Return [x, y] of the center of cell containing provided text 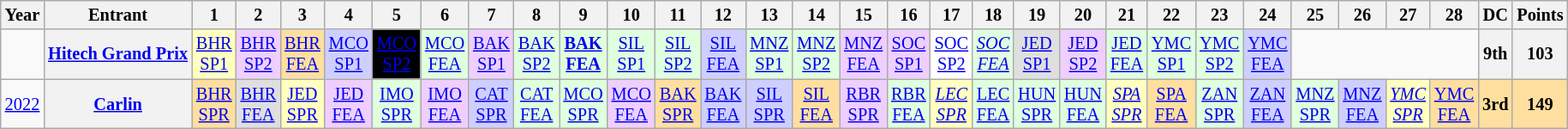
24 [1267, 15]
103 [1540, 54]
6 [445, 15]
HUNFEA [1083, 104]
MCOSP2 [397, 54]
8 [536, 15]
4 [349, 15]
25 [1314, 15]
BHRSPR [214, 104]
SPASPR [1127, 104]
IMOSPR [397, 104]
9 [584, 15]
SOCFEA [993, 54]
11 [679, 15]
ZANSPR [1219, 104]
MNZSPR [1314, 104]
ZANFEA [1267, 104]
JEDSP1 [1037, 54]
YMCSP1 [1171, 54]
RBRSPR [864, 104]
3 [302, 15]
JEDSPR [302, 104]
15 [864, 15]
BHRSP2 [259, 54]
SPAFEA [1171, 104]
BHRSP1 [214, 54]
9th [1495, 54]
2022 [22, 104]
7 [492, 15]
RBRFEA [908, 104]
IMOFEA [445, 104]
CATFEA [536, 104]
MNZSP2 [816, 54]
YMCSP2 [1219, 54]
JEDSP2 [1083, 54]
SOCSP1 [908, 54]
MNZSP1 [769, 54]
MCOSP1 [349, 54]
Entrant [118, 15]
Year [22, 15]
DC [1495, 15]
HUNSPR [1037, 104]
SILSP2 [679, 54]
18 [993, 15]
27 [1408, 15]
5 [397, 15]
20 [1083, 15]
SILSP1 [631, 54]
17 [951, 15]
2 [259, 15]
26 [1362, 15]
19 [1037, 15]
Carlin [118, 104]
3rd [1495, 104]
MCOSPR [584, 104]
14 [816, 15]
Hitech Grand Prix [118, 54]
13 [769, 15]
28 [1454, 15]
BAKSPR [679, 104]
23 [1219, 15]
YMCSPR [1408, 104]
BAKSP1 [492, 54]
12 [723, 15]
CATSPR [492, 104]
LECSPR [951, 104]
149 [1540, 104]
21 [1127, 15]
16 [908, 15]
SILSPR [769, 104]
BAKSP2 [536, 54]
22 [1171, 15]
10 [631, 15]
1 [214, 15]
Points [1540, 15]
SOCSP2 [951, 54]
LECFEA [993, 104]
